Output the (X, Y) coordinate of the center of the cell containing the given text.  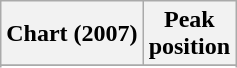
Peakposition (189, 34)
Chart (2007) (72, 34)
